Provide the [X, Y] coordinate of the cell's center where the given text is located.  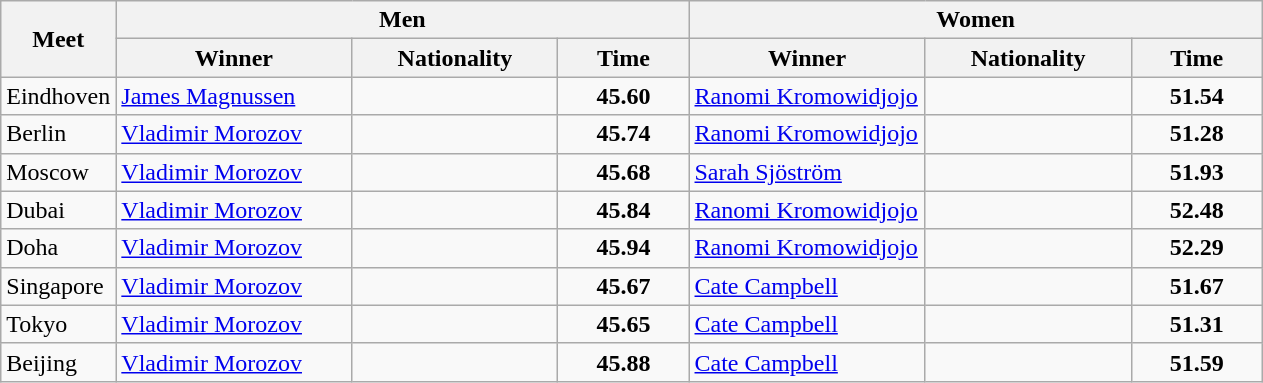
Doha [58, 248]
51.28 [1196, 134]
45.88 [624, 362]
Eindhoven [58, 96]
Sarah Sjöström [807, 172]
Singapore [58, 286]
45.67 [624, 286]
Meet [58, 39]
45.94 [624, 248]
51.59 [1196, 362]
Dubai [58, 210]
52.48 [1196, 210]
45.68 [624, 172]
Women [976, 20]
52.29 [1196, 248]
51.67 [1196, 286]
45.84 [624, 210]
James Magnussen [234, 96]
Tokyo [58, 324]
Berlin [58, 134]
51.93 [1196, 172]
Men [402, 20]
45.65 [624, 324]
Moscow [58, 172]
45.74 [624, 134]
51.31 [1196, 324]
51.54 [1196, 96]
45.60 [624, 96]
Beijing [58, 362]
